Output the (X, Y) coordinate of the center of the cell containing the given text.  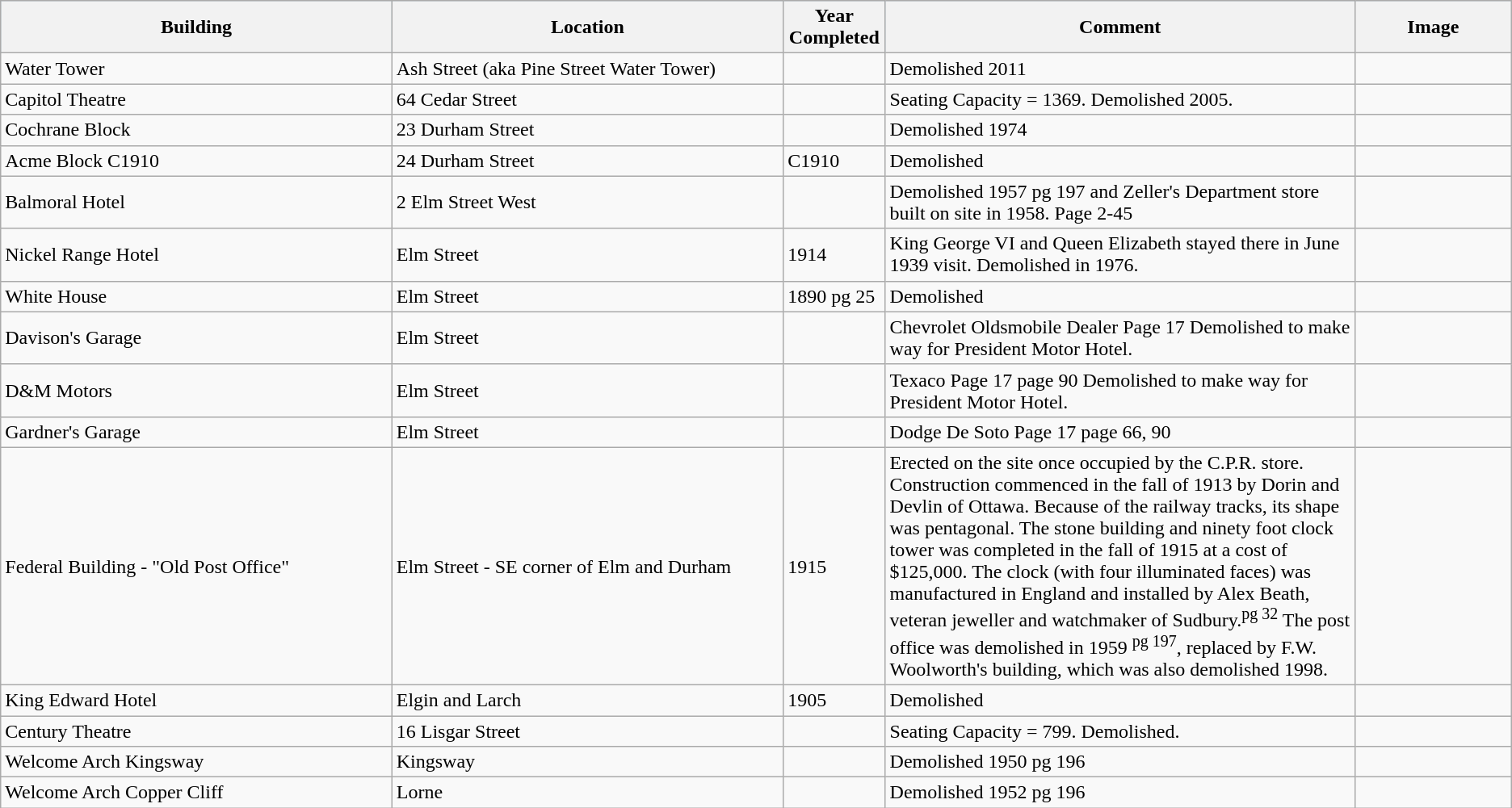
Demolished 1957 pg 197 and Zeller's Department store built on site in 1958. Page 2-45 (1119, 202)
Water Tower (196, 69)
Kingsway (587, 762)
Cochrane Block (196, 130)
Elm Street - SE corner of Elm and Durham (587, 566)
1890 pg 25 (834, 296)
Demolished 1952 pg 196 (1119, 793)
Gardner's Garage (196, 432)
Nickel Range Hotel (196, 255)
King Edward Hotel (196, 700)
Century Theatre (196, 731)
Dodge De Soto Page 17 page 66, 90 (1119, 432)
Chevrolet Oldsmobile Dealer Page 17 Demolished to make way for President Motor Hotel. (1119, 337)
Davison's Garage (196, 337)
King George VI and Queen Elizabeth stayed there in June 1939 visit. Demolished in 1976. (1119, 255)
Demolished 1974 (1119, 130)
Federal Building - "Old Post Office" (196, 566)
Elgin and Larch (587, 700)
16 Lisgar Street (587, 731)
24 Durham Street (587, 161)
D&M Motors (196, 391)
Seating Capacity = 799. Demolished. (1119, 731)
Balmoral Hotel (196, 202)
2 Elm Street West (587, 202)
Texaco Page 17 page 90 Demolished to make way for President Motor Hotel. (1119, 391)
Capitol Theatre (196, 99)
Demolished 1950 pg 196 (1119, 762)
Ash Street (aka Pine Street Water Tower) (587, 69)
Lorne (587, 793)
White House (196, 296)
1914 (834, 255)
Demolished 2011 (1119, 69)
Image (1433, 27)
Welcome Arch Kingsway (196, 762)
1905 (834, 700)
Comment (1119, 27)
64 Cedar Street (587, 99)
Year Completed (834, 27)
Welcome Arch Copper Cliff (196, 793)
Seating Capacity = 1369. Demolished 2005. (1119, 99)
1915 (834, 566)
Acme Block C1910 (196, 161)
23 Durham Street (587, 130)
Building (196, 27)
C1910 (834, 161)
Location (587, 27)
